Determine the [x, y] coordinate at the center of the cell enclosing the given text.  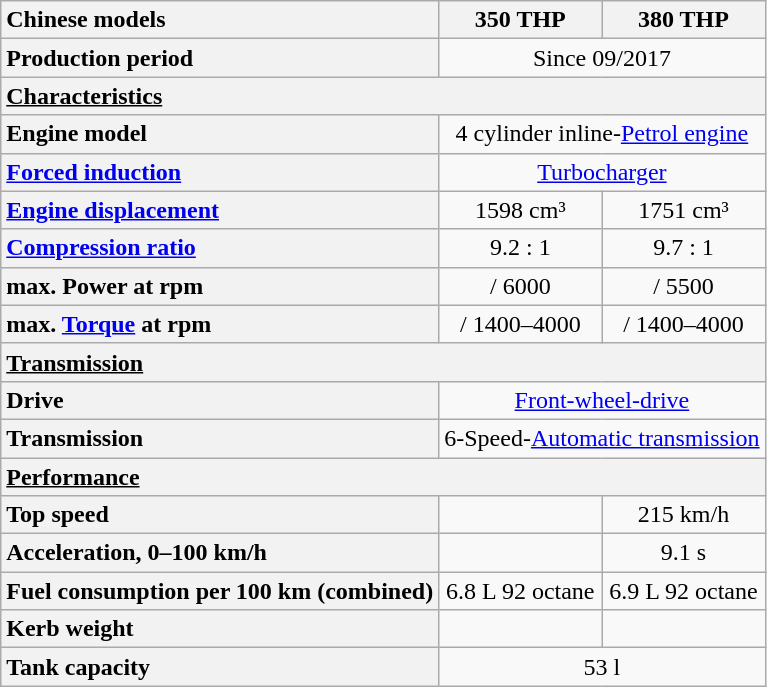
Characteristics [383, 96]
Forced induction [220, 172]
Fuel consumption per 100 km (combined) [220, 591]
4 cylinder inline-Petrol engine [602, 134]
Since 09/2017 [602, 58]
9.1 s [684, 553]
1751 cm³ [684, 210]
Acceleration, 0–100 km/h [220, 553]
Production period [220, 58]
Kerb weight [220, 629]
Engine model [220, 134]
215 km/h [684, 515]
380 THP [684, 20]
350 THP [520, 20]
Tank capacity [220, 667]
6.8 L 92 octane [520, 591]
Performance [383, 477]
/ 6000 [520, 286]
Front-wheel-drive [602, 400]
Chinese models [220, 20]
1598 cm³ [520, 210]
Drive [220, 400]
6-Speed-Automatic transmission [602, 438]
6.9 L 92 octane [684, 591]
53 l [602, 667]
Top speed [220, 515]
max. Power at rpm [220, 286]
Turbocharger [602, 172]
max. Torque at rpm [220, 324]
9.2 : 1 [520, 248]
9.7 : 1 [684, 248]
Compression ratio [220, 248]
/ 5500 [684, 286]
Engine displacement [220, 210]
